Find where the given text appears and provide that cell's center as (X, Y) coordinate. 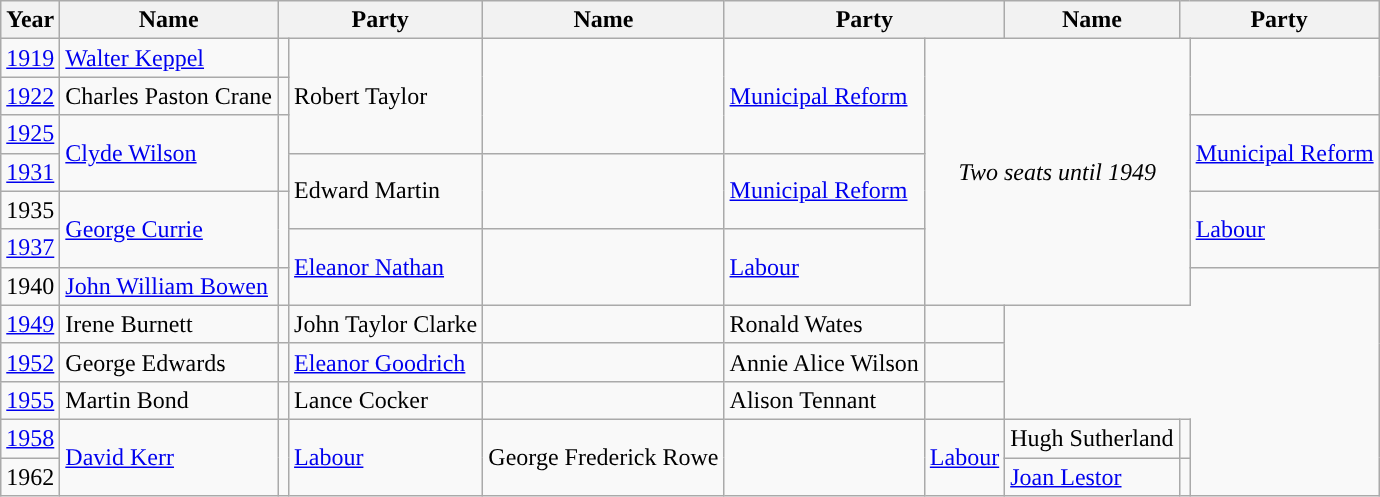
Year (30, 20)
Charles Paston Crane (169, 96)
George Currie (169, 229)
Annie Alice Wilson (824, 362)
Hugh Sutherland (1092, 438)
1922 (30, 96)
1919 (30, 58)
Martin Bond (169, 400)
Robert Taylor (386, 96)
Ronald Wates (824, 324)
1935 (30, 210)
1955 (30, 400)
Clyde Wilson (169, 153)
1931 (30, 172)
1958 (30, 438)
Irene Burnett (169, 324)
Alison Tennant (824, 400)
Eleanor Nathan (386, 267)
Walter Keppel (169, 58)
David Kerr (169, 457)
Two seats until 1949 (1057, 172)
Edward Martin (386, 191)
George Frederick Rowe (604, 457)
1937 (30, 248)
Eleanor Goodrich (386, 362)
Joan Lestor (1092, 477)
John Taylor Clarke (386, 324)
Lance Cocker (386, 400)
John William Bowen (169, 286)
1925 (30, 134)
1952 (30, 362)
1962 (30, 477)
1949 (30, 324)
George Edwards (169, 362)
1940 (30, 286)
